Find where the given text appears and provide that cell's center as [x, y] coordinate. 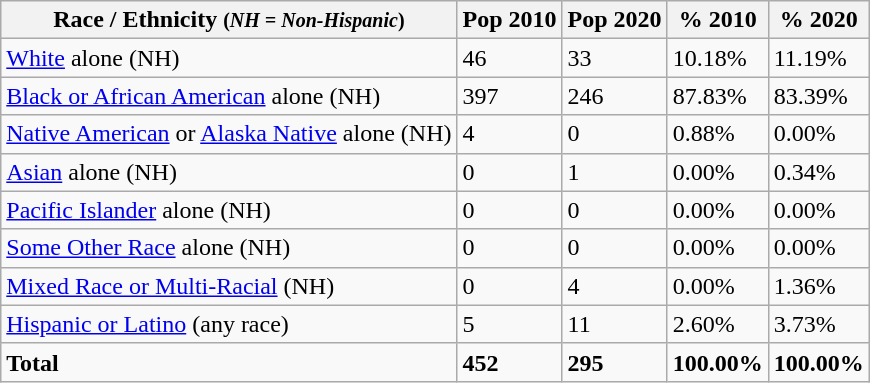
% 2010 [718, 20]
46 [510, 58]
1.36% [818, 286]
11.19% [818, 58]
3.73% [818, 324]
452 [510, 362]
0.88% [718, 134]
2.60% [718, 324]
397 [510, 96]
83.39% [818, 96]
Hispanic or Latino (any race) [229, 324]
5 [510, 324]
White alone (NH) [229, 58]
0.34% [818, 172]
33 [614, 58]
Race / Ethnicity (NH = Non-Hispanic) [229, 20]
Black or African American alone (NH) [229, 96]
1 [614, 172]
87.83% [718, 96]
10.18% [718, 58]
Pacific Islander alone (NH) [229, 210]
246 [614, 96]
Some Other Race alone (NH) [229, 248]
Asian alone (NH) [229, 172]
11 [614, 324]
% 2020 [818, 20]
Total [229, 362]
Mixed Race or Multi-Racial (NH) [229, 286]
Native American or Alaska Native alone (NH) [229, 134]
Pop 2010 [510, 20]
Pop 2020 [614, 20]
295 [614, 362]
